Provide the [x, y] coordinate of the cell's center where the given text is located.  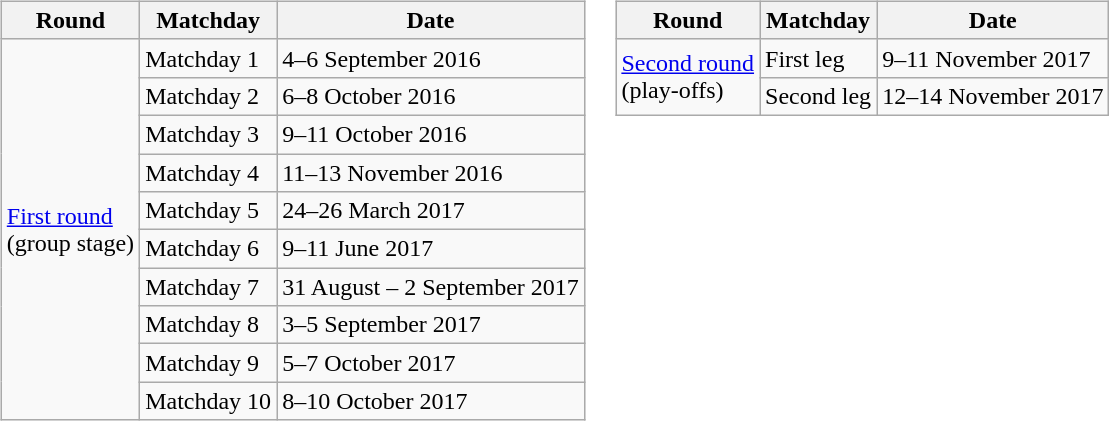
Matchday 7 [208, 287]
6–8 October 2016 [431, 96]
Matchday 3 [208, 134]
31 August – 2 September 2017 [431, 287]
Matchday 10 [208, 401]
Matchday 9 [208, 363]
Matchday 5 [208, 211]
Matchday 1 [208, 58]
First round(group stage) [70, 230]
3–5 September 2017 [431, 325]
Second leg [818, 96]
4–6 September 2016 [431, 58]
9–11 October 2016 [431, 134]
5–7 October 2017 [431, 363]
Second round(play-offs) [688, 77]
9–11 June 2017 [431, 249]
Matchday 4 [208, 173]
First leg [818, 58]
24–26 March 2017 [431, 211]
12–14 November 2017 [993, 96]
11–13 November 2016 [431, 173]
Matchday 6 [208, 249]
8–10 October 2017 [431, 401]
Matchday 8 [208, 325]
Matchday 2 [208, 96]
9–11 November 2017 [993, 58]
